From the cell containing the given text, extract its center point as [X, Y] coordinate. 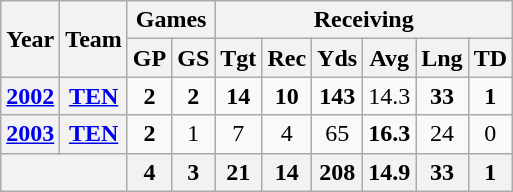
2002 [30, 96]
14.3 [390, 96]
14.9 [390, 172]
208 [338, 172]
Team [94, 39]
7 [238, 134]
Year [30, 39]
24 [442, 134]
Avg [390, 58]
65 [338, 134]
Tgt [238, 58]
Games [170, 20]
Yds [338, 58]
3 [194, 172]
143 [338, 96]
GP [149, 58]
GS [194, 58]
2003 [30, 134]
10 [287, 96]
Lng [442, 58]
TD [490, 58]
21 [238, 172]
Receiving [364, 20]
16.3 [390, 134]
Rec [287, 58]
0 [490, 134]
